Capture the cell that displays the provided text and extract its [X, Y] central coordinate. 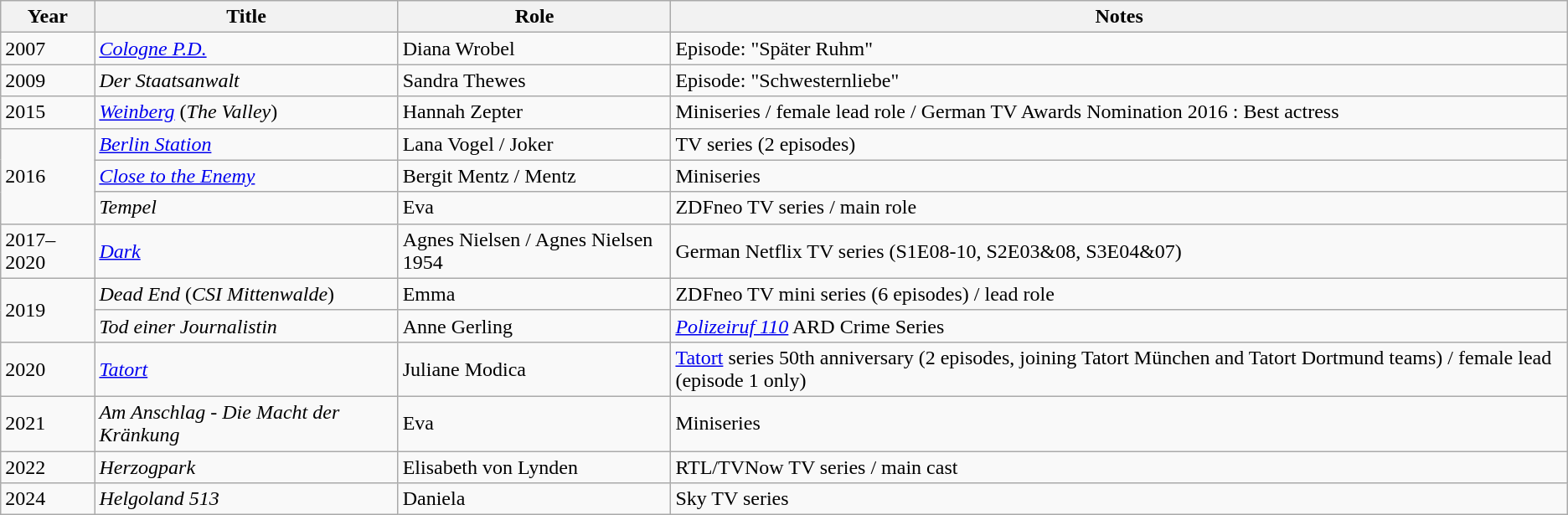
2017–2020 [48, 251]
2007 [48, 49]
German Netflix TV series (S1E08-10, S2E03&08, S3E04&07) [1119, 251]
2009 [48, 80]
2019 [48, 310]
Dark [246, 251]
Polizeiruf 110 ARD Crime Series [1119, 326]
Close to the Enemy [246, 176]
Title [246, 17]
Role [534, 17]
Am Anschlag - Die Macht der Kränkung [246, 424]
Episode: "Später Ruhm" [1119, 49]
Tatort series 50th anniversary (2 episodes, joining Tatort München and Tatort Dortmund teams) / female lead (episode 1 only) [1119, 368]
ZDFneo TV series / main role [1119, 208]
Tempel [246, 208]
Anne Gerling [534, 326]
Hannah Zepter [534, 112]
2022 [48, 466]
Sky TV series [1119, 499]
Agnes Nielsen / Agnes Nielsen 1954 [534, 251]
2021 [48, 424]
Elisabeth von Lynden [534, 466]
2016 [48, 176]
ZDFneo TV mini series (6 episodes) / lead role [1119, 294]
Tatort [246, 368]
Helgoland 513 [246, 499]
Dead End (CSI Mittenwalde) [246, 294]
Daniela [534, 499]
Berlin Station [246, 144]
Year [48, 17]
Der Staatsanwalt [246, 80]
Juliane Modica [534, 368]
Cologne P.D. [246, 49]
RTL/TVNow TV series / main cast [1119, 466]
Sandra Thewes [534, 80]
Lana Vogel / Joker [534, 144]
Notes [1119, 17]
TV series (2 episodes) [1119, 144]
Miniseries / female lead role / German TV Awards Nomination 2016 : Best actress [1119, 112]
2024 [48, 499]
Weinberg (The Valley) [246, 112]
Bergit Mentz / Mentz [534, 176]
Diana Wrobel [534, 49]
Episode: "Schwesternliebe" [1119, 80]
Tod einer Journalistin [246, 326]
Emma [534, 294]
Herzogpark [246, 466]
2015 [48, 112]
2020 [48, 368]
